Scan for the cell matching the given text and deliver its (X, Y) coordinate at center. 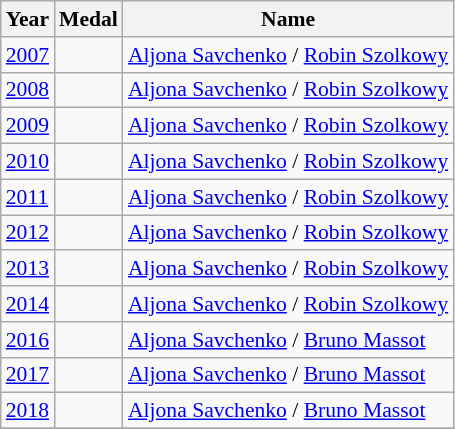
2013 (28, 269)
2012 (28, 233)
2010 (28, 162)
2008 (28, 90)
2009 (28, 126)
Name (288, 19)
2017 (28, 375)
2018 (28, 411)
Year (28, 19)
2014 (28, 304)
2007 (28, 55)
Medal (88, 19)
2016 (28, 340)
2011 (28, 197)
